Pinpoint the cell where the given text exists, returning its (X, Y) midpoint coordinate. 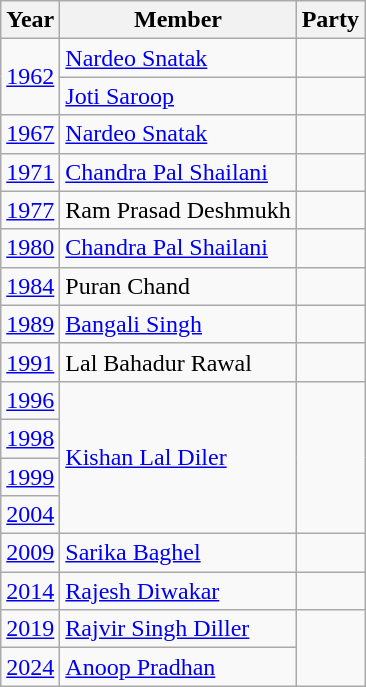
1962 (30, 77)
1999 (30, 477)
Rajesh Diwakar (178, 591)
1971 (30, 172)
Puran Chand (178, 286)
2024 (30, 667)
Sarika Baghel (178, 553)
Party (330, 20)
2019 (30, 629)
1996 (30, 400)
Kishan Lal Diler (178, 457)
Ram Prasad Deshmukh (178, 210)
Anoop Pradhan (178, 667)
2004 (30, 515)
Joti Saroop (178, 96)
Member (178, 20)
2009 (30, 553)
Rajvir Singh Diller (178, 629)
Bangali Singh (178, 324)
1977 (30, 210)
Lal Bahadur Rawal (178, 362)
1991 (30, 362)
2014 (30, 591)
1989 (30, 324)
1967 (30, 134)
1984 (30, 286)
Year (30, 20)
1980 (30, 248)
1998 (30, 438)
